Search for the cell housing the specified text and yield its (X, Y) center coordinate. 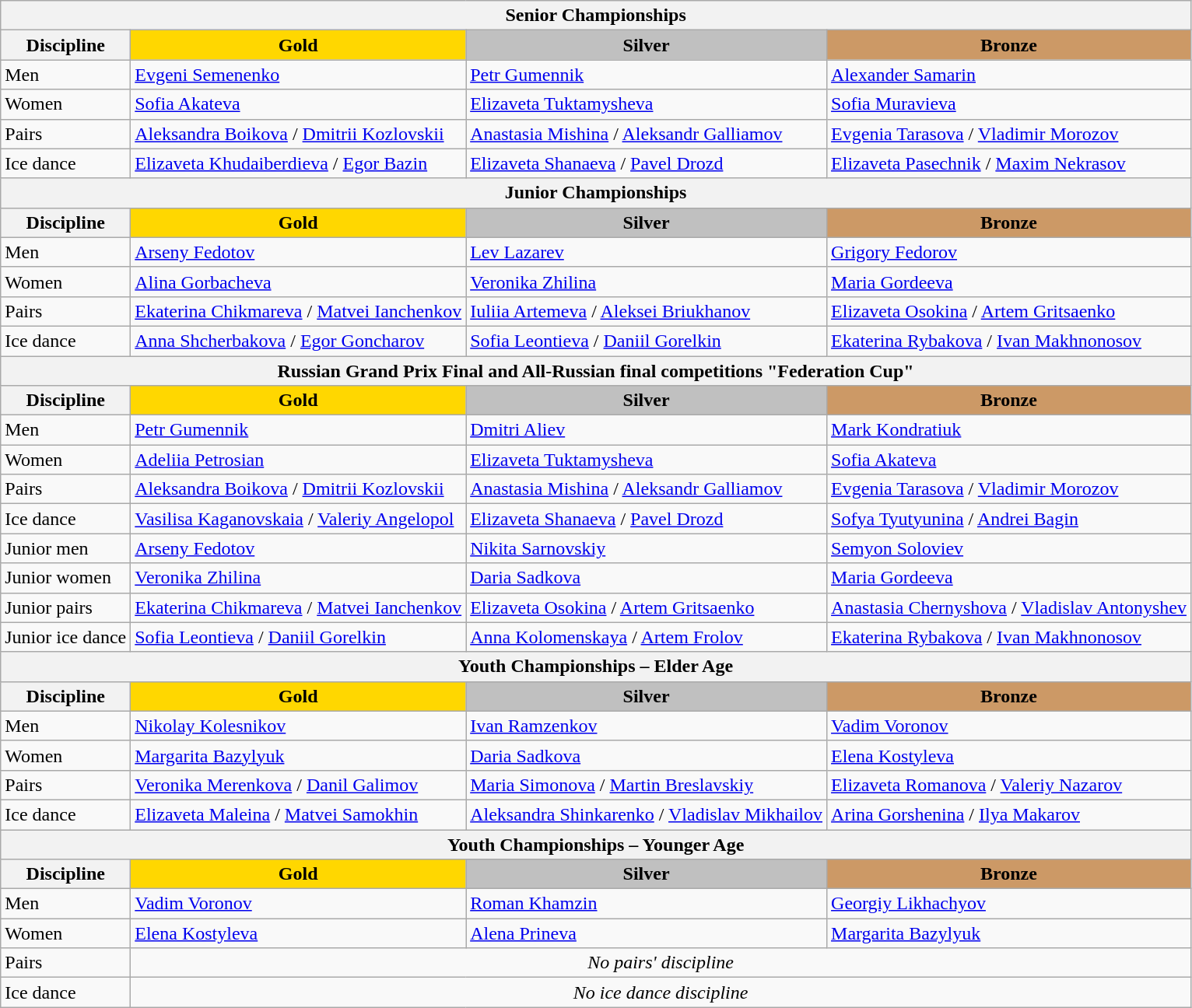
Roman Khamzin (647, 904)
Senior Championships (596, 16)
Adeliia Petrosian (299, 460)
Anna Shcherbakova / Egor Goncharov (299, 341)
Alina Gorbacheva (299, 282)
Junior ice dance (65, 637)
Russian Grand Prix Final and All-Russian final competitions "Federation Cup" (596, 371)
Youth Championships – Younger Age (596, 844)
No pairs' discipline (661, 963)
Youth Championships – Elder Age (596, 667)
Grigory Fedorov (1009, 252)
Elizaveta Romanova / Valeriy Nazarov (1009, 785)
Georgiy Likhachyov (1009, 904)
Anna Kolomenskaya / Artem Frolov (647, 637)
Ivan Ramzenkov (647, 726)
No ice dance discipline (661, 992)
Semyon Soloviev (1009, 548)
Maria Simonova / Martin Breslavskiy (647, 785)
Nikolay Kolesnikov (299, 726)
Junior Championships (596, 193)
Sofya Tyutyunina / Andrei Bagin (1009, 519)
Alena Prineva (647, 933)
Veronika Merenkova / Danil Galimov (299, 785)
Evgeni Semenenko (299, 75)
Lev Lazarev (647, 252)
Iuliia Artemeva / Aleksei Briukhanov (647, 311)
Alexander Samarin (1009, 75)
Junior men (65, 548)
Arina Gorshenina / Ilya Makarov (1009, 814)
Mark Kondratiuk (1009, 430)
Anastasia Chernyshova / Vladislav Antonyshev (1009, 607)
Junior women (65, 578)
Aleksandra Shinkarenko / Vladislav Mikhailov (647, 814)
Dmitri Aliev (647, 430)
Nikita Sarnovskiy (647, 548)
Elizaveta Khudaiberdieva / Egor Bazin (299, 163)
Elizaveta Maleina / Matvei Samokhin (299, 814)
Elizaveta Pasechnik / Maxim Nekrasov (1009, 163)
Junior pairs (65, 607)
Sofia Muravieva (1009, 104)
Vasilisa Kaganovskaia / Valeriy Angelopol (299, 519)
